Determine the [x, y] coordinate at the center of the cell enclosing the given text.  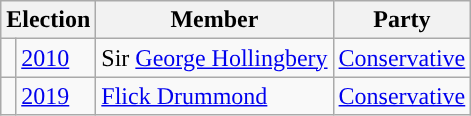
Flick Drummond [214, 96]
2019 [56, 96]
Sir George Hollingbery [214, 58]
2010 [56, 58]
Party [402, 20]
Member [214, 20]
Election [48, 20]
